Search for the cell housing the specified text and yield its [X, Y] center coordinate. 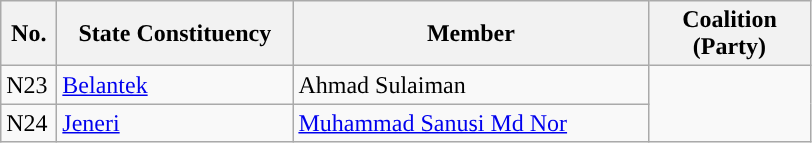
Jeneri [175, 123]
Muhammad Sanusi Md Nor [471, 123]
State Constituency [175, 34]
No. [29, 34]
N23 [29, 85]
N24 [29, 123]
Ahmad Sulaiman [471, 85]
Member [471, 34]
Coalition (Party) [730, 34]
Belantek [175, 85]
